Search for the cell housing the specified text and yield its [x, y] center coordinate. 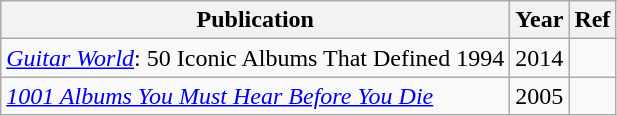
2005 [540, 96]
1001 Albums You Must Hear Before You Die [256, 96]
Year [540, 20]
Publication [256, 20]
2014 [540, 58]
Guitar World: 50 Iconic Albums That Defined 1994 [256, 58]
Ref [592, 20]
